Extract the (x, y) coordinate from the center of the cell holding the provided text.  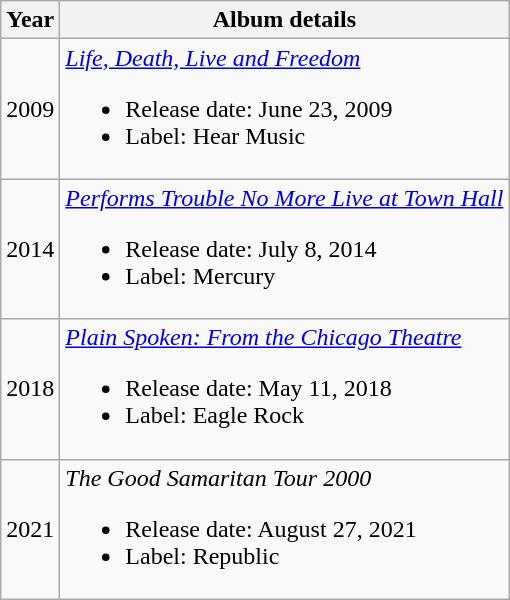
Performs Trouble No More Live at Town HallRelease date: July 8, 2014Label: Mercury (284, 249)
2018 (30, 389)
2009 (30, 109)
Life, Death, Live and FreedomRelease date: June 23, 2009Label: Hear Music (284, 109)
Album details (284, 20)
2021 (30, 529)
The Good Samaritan Tour 2000Release date: August 27, 2021Label: Republic (284, 529)
2014 (30, 249)
Year (30, 20)
Plain Spoken: From the Chicago TheatreRelease date: May 11, 2018Label: Eagle Rock (284, 389)
